Output the [x, y] coordinate of the center of the cell containing the given text.  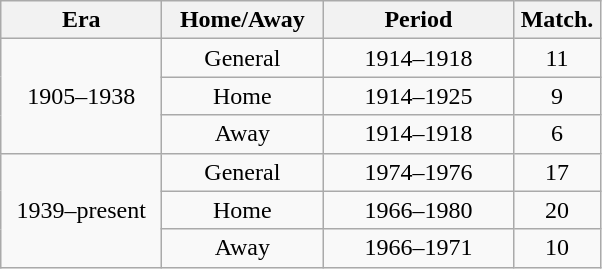
1974–1976 [418, 172]
Match. [557, 20]
11 [557, 58]
Period [418, 20]
17 [557, 172]
1939–present [82, 210]
20 [557, 210]
Home/Away [242, 20]
1905–1938 [82, 96]
1966–1980 [418, 210]
1966–1971 [418, 248]
6 [557, 134]
1914–1925 [418, 96]
9 [557, 96]
Era [82, 20]
10 [557, 248]
